Detect which cell encompasses the target text, then output its (X, Y) center coordinate. 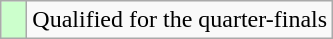
Qualified for the quarter-finals (180, 20)
